Locate the cell with the specified text and output its (X, Y) center coordinate. 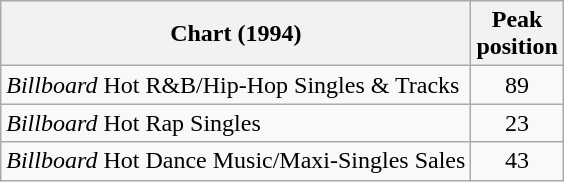
Billboard Hot R&B/Hip-Hop Singles & Tracks (236, 85)
Chart (1994) (236, 34)
89 (517, 85)
23 (517, 123)
Billboard Hot Dance Music/Maxi-Singles Sales (236, 161)
43 (517, 161)
Billboard Hot Rap Singles (236, 123)
Peakposition (517, 34)
